Output the (X, Y) coordinate of the center of the cell containing the given text.  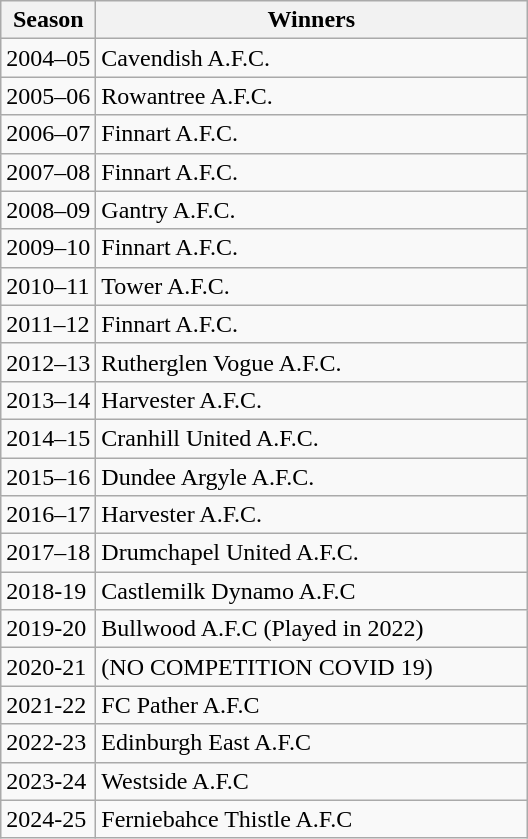
Cranhill United A.F.C. (312, 438)
FC Pather A.F.C (312, 705)
2023-24 (48, 781)
Tower A.F.C. (312, 286)
2021-22 (48, 705)
Rutherglen Vogue A.F.C. (312, 362)
Westside A.F.C (312, 781)
2018-19 (48, 591)
2010–11 (48, 286)
Season (48, 20)
2024-25 (48, 819)
2019-20 (48, 629)
Dundee Argyle A.F.C. (312, 477)
2012–13 (48, 362)
2022-23 (48, 743)
2004–05 (48, 58)
2016–17 (48, 515)
Rowantree A.F.C. (312, 96)
2006–07 (48, 134)
2011–12 (48, 324)
Cavendish A.F.C. (312, 58)
Edinburgh East A.F.C (312, 743)
Drumchapel United A.F.C. (312, 553)
2015–16 (48, 477)
2013–14 (48, 400)
2007–08 (48, 172)
2009–10 (48, 248)
Gantry A.F.C. (312, 210)
Winners (312, 20)
2017–18 (48, 553)
2020-21 (48, 667)
2008–09 (48, 210)
Castlemilk Dynamo A.F.C (312, 591)
2014–15 (48, 438)
Bullwood A.F.C (Played in 2022) (312, 629)
(NO COMPETITION COVID 19) (312, 667)
2005–06 (48, 96)
Ferniebahce Thistle A.F.C (312, 819)
